Identify which cell holds the provided text, then report its (X, Y) central coordinate. 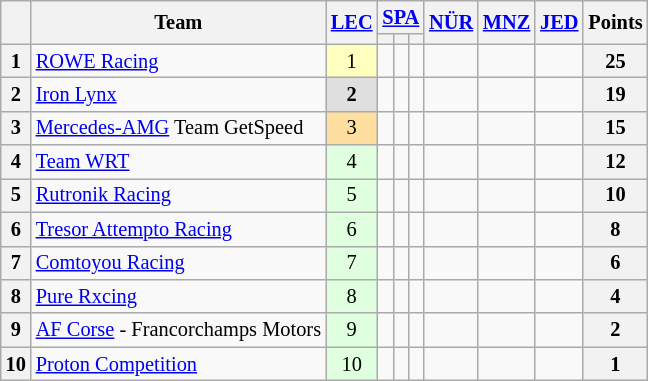
NÜR (451, 22)
Iron Lynx (178, 94)
SPA (400, 17)
JED (559, 22)
15 (615, 128)
Team (178, 22)
Comtoyou Racing (178, 263)
25 (615, 61)
ROWE Racing (178, 61)
Proton Competition (178, 364)
19 (615, 94)
12 (615, 162)
Mercedes-AMG Team GetSpeed (178, 128)
LEC (352, 22)
Points (615, 22)
MNZ (506, 22)
Pure Rxcing (178, 296)
Rutronik Racing (178, 195)
AF Corse - Francorchamps Motors (178, 330)
Tresor Attempto Racing (178, 229)
Team WRT (178, 162)
